Return [x, y] of the center of cell containing provided text 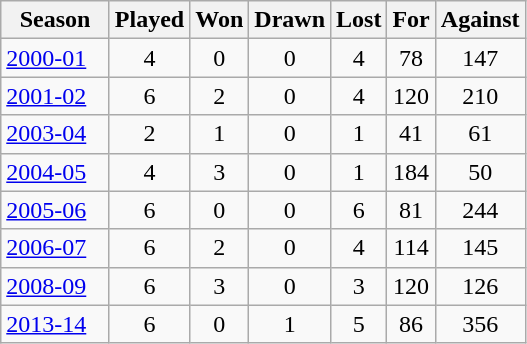
244 [480, 210]
41 [411, 134]
2003-04 [56, 134]
2001-02 [56, 96]
114 [411, 248]
2013-14 [56, 324]
2008-09 [56, 286]
184 [411, 172]
For [411, 20]
78 [411, 58]
Lost [359, 20]
126 [480, 286]
2005-06 [56, 210]
Season [56, 20]
Against [480, 20]
145 [480, 248]
61 [480, 134]
86 [411, 324]
Drawn [290, 20]
356 [480, 324]
147 [480, 58]
50 [480, 172]
81 [411, 210]
Won [220, 20]
2000-01 [56, 58]
2004-05 [56, 172]
210 [480, 96]
Played [149, 20]
2006-07 [56, 248]
5 [359, 324]
